Extract the [X, Y] coordinate from the center of the cell holding the provided text.  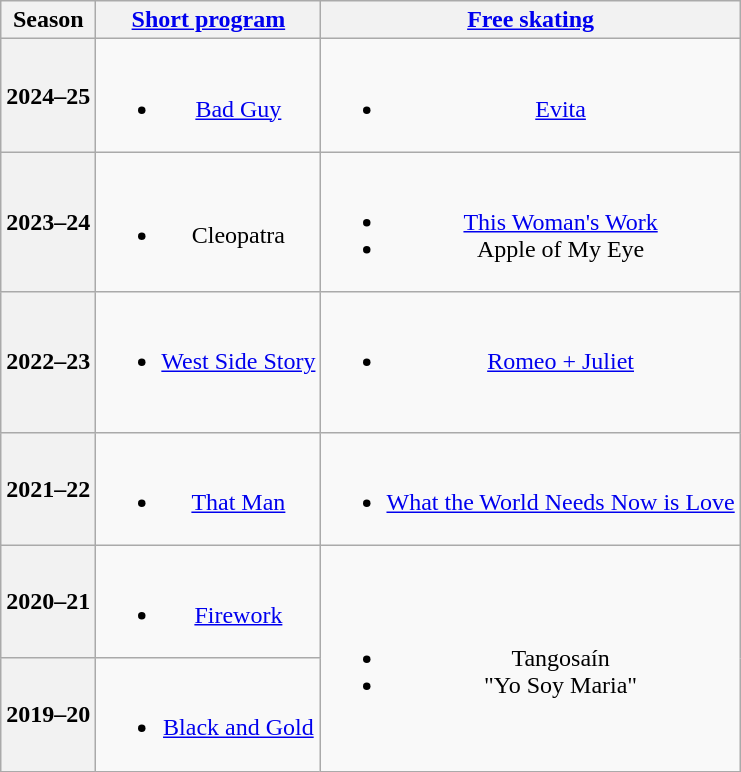
Romeo + Juliet [530, 362]
West Side Story [208, 362]
Short program [208, 20]
Free skating [530, 20]
What the World Needs Now is Love [530, 488]
2024–25 [48, 96]
2023–24 [48, 222]
Tangosaín"Yo Soy Maria" [530, 658]
Black and Gold [208, 714]
Evita [530, 96]
Cleopatra [208, 222]
Firework [208, 602]
Bad Guy [208, 96]
2020–21 [48, 602]
That Man [208, 488]
2021–22 [48, 488]
Season [48, 20]
2022–23 [48, 362]
2019–20 [48, 714]
This Woman's WorkApple of My Eye [530, 222]
